Extract the [x, y] coordinate from the center of the cell holding the provided text.  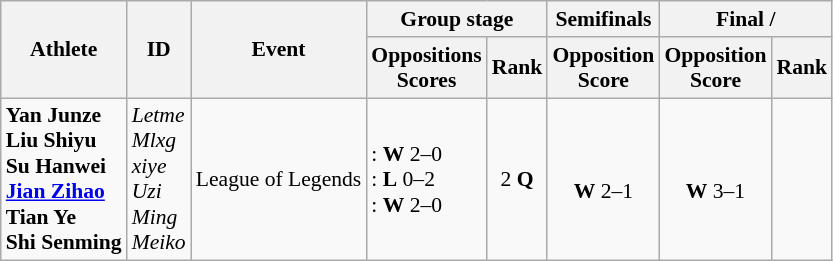
League of Legends [279, 180]
W 3–1 [715, 180]
Event [279, 50]
OppositionsScores [426, 68]
Athlete [64, 50]
Semifinals [603, 19]
Group stage [456, 19]
Yan JunzeLiu ShiyuSu HanweiJian ZihaoTian YeShi Senming [64, 180]
LetmeMlxgxiyeUziMingMeiko [159, 180]
Final / [746, 19]
ID [159, 50]
2 Q [518, 180]
: W 2–0: L 0–2: W 2–0 [426, 180]
W 2–1 [603, 180]
